Identify which cell holds the provided text, then report its (x, y) central coordinate. 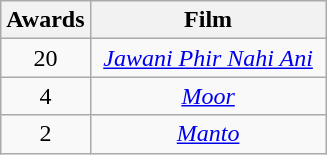
2 (46, 134)
Jawani Phir Nahi Ani (208, 58)
4 (46, 96)
Awards (46, 20)
Film (208, 20)
20 (46, 58)
Moor (208, 96)
Manto (208, 134)
